Scan for the cell matching the given text and deliver its [X, Y] coordinate at center. 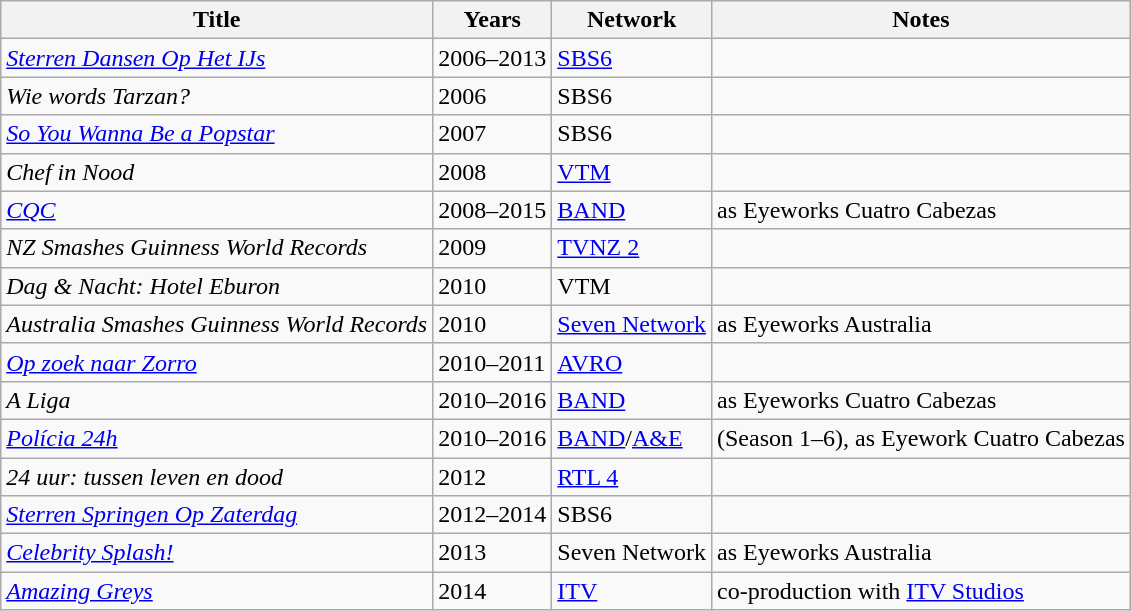
2008–2015 [492, 210]
Years [492, 20]
Sterren Springen Op Zaterdag [217, 515]
ITV [632, 591]
2014 [492, 591]
Amazing Greys [217, 591]
Title [217, 20]
Sterren Dansen Op Het IJs [217, 58]
Dag & Nacht: Hotel Eburon [217, 286]
Celebrity Splash! [217, 553]
NZ Smashes Guinness World Records [217, 248]
So You Wanna Be a Popstar [217, 134]
2007 [492, 134]
2013 [492, 553]
24 uur: tussen leven en dood [217, 477]
Wie words Tarzan? [217, 96]
Chef in Nood [217, 172]
2008 [492, 172]
2010–2011 [492, 362]
Op zoek naar Zorro [217, 362]
co-production with ITV Studios [920, 591]
BAND/A&E [632, 438]
2009 [492, 248]
RTL 4 [632, 477]
2006–2013 [492, 58]
CQC [217, 210]
Australia Smashes Guinness World Records [217, 324]
2012 [492, 477]
2012–2014 [492, 515]
Notes [920, 20]
AVRO [632, 362]
(Season 1–6), as Eyework Cuatro Cabezas [920, 438]
Network [632, 20]
2006 [492, 96]
TVNZ 2 [632, 248]
Polícia 24h [217, 438]
A Liga [217, 400]
